Find where the given text appears and provide that cell's center as (x, y) coordinate. 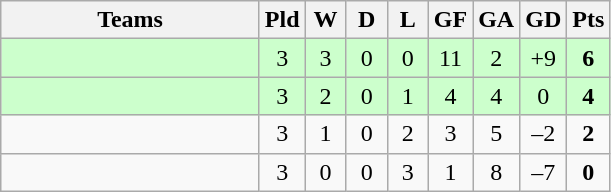
8 (496, 172)
–7 (544, 172)
Pld (282, 20)
GA (496, 20)
GF (450, 20)
W (326, 20)
Teams (130, 20)
L (408, 20)
5 (496, 134)
+9 (544, 58)
–2 (544, 134)
6 (588, 58)
D (366, 20)
Pts (588, 20)
GD (544, 20)
11 (450, 58)
